Scan for the cell matching the given text and deliver its [x, y] coordinate at center. 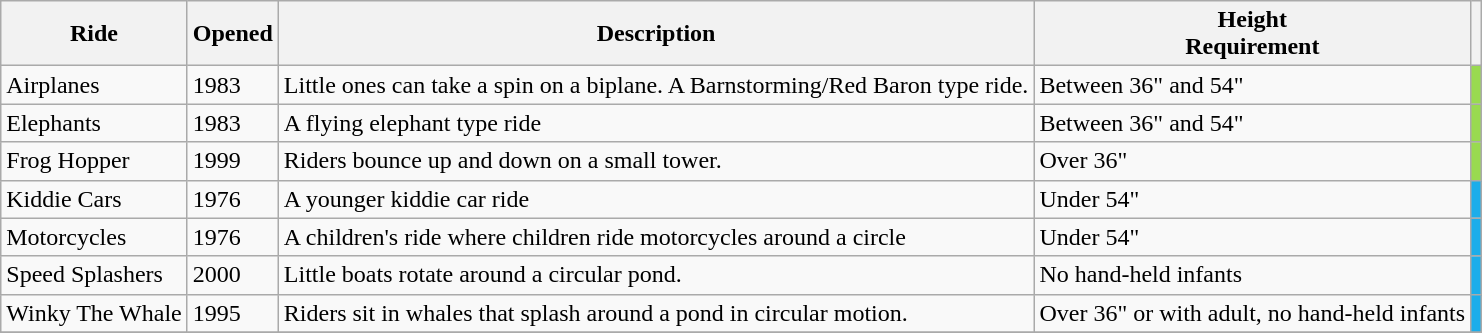
Description [656, 34]
HeightRequirement [1252, 34]
Little ones can take a spin on a biplane. A Barnstorming/Red Baron type ride. [656, 85]
1999 [232, 161]
A younger kiddie car ride [656, 199]
2000 [232, 275]
A children's ride where children ride motorcycles around a circle [656, 237]
Over 36" or with adult, no hand-held infants [1252, 313]
Opened [232, 34]
Over 36" [1252, 161]
Riders sit in whales that splash around a pond in circular motion. [656, 313]
A flying elephant type ride [656, 123]
Riders bounce up and down on a small tower. [656, 161]
Motorcycles [94, 237]
No hand-held infants [1252, 275]
Kiddie Cars [94, 199]
Airplanes [94, 85]
Winky The Whale [94, 313]
Elephants [94, 123]
Ride [94, 34]
Little boats rotate around a circular pond. [656, 275]
Frog Hopper [94, 161]
Speed Splashers [94, 275]
1995 [232, 313]
